From the cell containing the given text, extract its center point as [X, Y] coordinate. 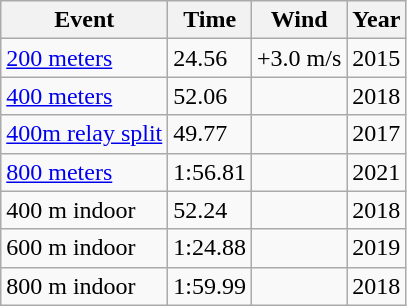
600 m indoor [84, 248]
400m relay split [84, 134]
800 meters [84, 172]
Wind [300, 20]
52.24 [210, 210]
1:59.99 [210, 286]
2021 [376, 172]
800 m indoor [84, 286]
Event [84, 20]
1:56.81 [210, 172]
2019 [376, 248]
Time [210, 20]
400 m indoor [84, 210]
400 meters [84, 96]
24.56 [210, 58]
200 meters [84, 58]
2017 [376, 134]
+3.0 m/s [300, 58]
2015 [376, 58]
Year [376, 20]
1:24.88 [210, 248]
49.77 [210, 134]
52.06 [210, 96]
